For the text-containing cell, return its midpoint in [x, y] coordinate format. 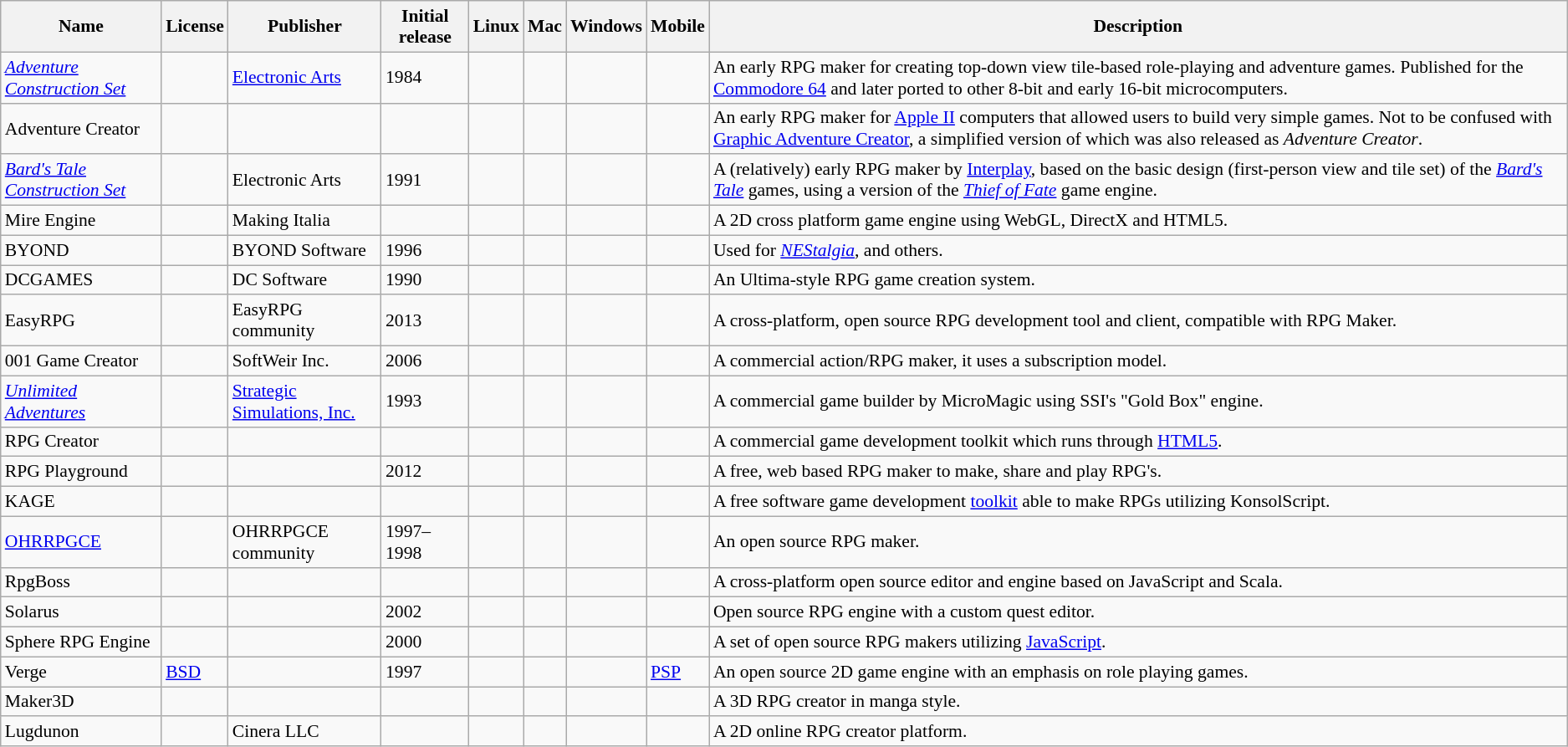
A cross-platform open source editor and engine based on JavaScript and Scala. [1138, 582]
1996 [425, 250]
OHRRPGCE community [304, 542]
RPG Creator [81, 442]
A 2D cross platform game engine using WebGL, DirectX and HTML5. [1138, 221]
Windows [606, 27]
DCGAMES [81, 280]
Publisher [304, 27]
Verge [81, 672]
A cross-platform, open source RPG development tool and client, compatible with RPG Maker. [1138, 321]
Solarus [81, 612]
1990 [425, 280]
SoftWeir Inc. [304, 361]
Adventure Creator [81, 129]
A 2D online RPG creator platform. [1138, 732]
Name [81, 27]
2002 [425, 612]
An Ultima-style RPG game creation system. [1138, 280]
A free, web based RPG maker to make, share and play RPG's. [1138, 472]
A free software game development toolkit able to make RPGs utilizing KonsolScript. [1138, 502]
An open source 2D game engine with an emphasis on role playing games. [1138, 672]
KAGE [81, 502]
Cinera LLC [304, 732]
001 Game Creator [81, 361]
An open source RPG maker. [1138, 542]
Bard's Tale Construction Set [81, 181]
A commercial action/RPG maker, it uses a subscription model. [1138, 361]
2000 [425, 642]
2006 [425, 361]
Adventure Construction Set [81, 77]
Mac [545, 27]
License [195, 27]
OHRRPGCE [81, 542]
2013 [425, 321]
Open source RPG engine with a custom quest editor. [1138, 612]
Linux [497, 27]
Sphere RPG Engine [81, 642]
Initial release [425, 27]
Maker3D [81, 702]
RpgBoss [81, 582]
1991 [425, 181]
Unlimited Adventures [81, 402]
A set of open source RPG makers utilizing JavaScript. [1138, 642]
1984 [425, 77]
A commercial game development toolkit which runs through HTML5. [1138, 442]
Used for NEStalgia, and others. [1138, 250]
DC Software [304, 280]
1997 [425, 672]
PSP [677, 672]
Mobile [677, 27]
Lugdunon [81, 732]
1997–1998 [425, 542]
Mire Engine [81, 221]
Strategic Simulations, Inc. [304, 402]
1993 [425, 402]
EasyRPG community [304, 321]
A commercial game builder by MicroMagic using SSI's "Gold Box" engine. [1138, 402]
BYOND Software [304, 250]
A 3D RPG creator in manga style. [1138, 702]
EasyRPG [81, 321]
Description [1138, 27]
BYOND [81, 250]
RPG Playground [81, 472]
BSD [195, 672]
2012 [425, 472]
Making Italia [304, 221]
